Find where the given text appears and provide that cell's center as [X, Y] coordinate. 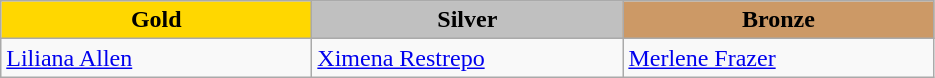
Ximena Restrepo [468, 58]
Bronze [778, 20]
Merlene Frazer [778, 58]
Silver [468, 20]
Liliana Allen [156, 58]
Gold [156, 20]
